Find where the given text appears and provide that cell's center as [X, Y] coordinate. 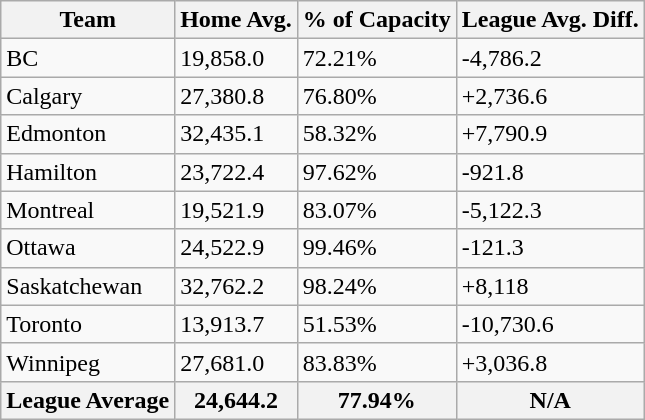
51.53% [376, 324]
% of Capacity [376, 20]
13,913.7 [236, 324]
Montreal [88, 210]
83.07% [376, 210]
24,644.2 [236, 400]
N/A [550, 400]
97.62% [376, 172]
Ottawa [88, 248]
19,858.0 [236, 58]
-10,730.6 [550, 324]
32,435.1 [236, 134]
League Avg. Diff. [550, 20]
Edmonton [88, 134]
83.83% [376, 362]
Team [88, 20]
99.46% [376, 248]
19,521.9 [236, 210]
-5,122.3 [550, 210]
+3,036.8 [550, 362]
Calgary [88, 96]
77.94% [376, 400]
Toronto [88, 324]
98.24% [376, 286]
Winnipeg [88, 362]
League Average [88, 400]
27,681.0 [236, 362]
58.32% [376, 134]
BC [88, 58]
-4,786.2 [550, 58]
24,522.9 [236, 248]
Hamilton [88, 172]
-121.3 [550, 248]
+2,736.6 [550, 96]
23,722.4 [236, 172]
Saskatchewan [88, 286]
32,762.2 [236, 286]
72.21% [376, 58]
+7,790.9 [550, 134]
27,380.8 [236, 96]
-921.8 [550, 172]
76.80% [376, 96]
Home Avg. [236, 20]
+8,118 [550, 286]
